Extract the (X, Y) coordinate from the center of the cell holding the provided text.  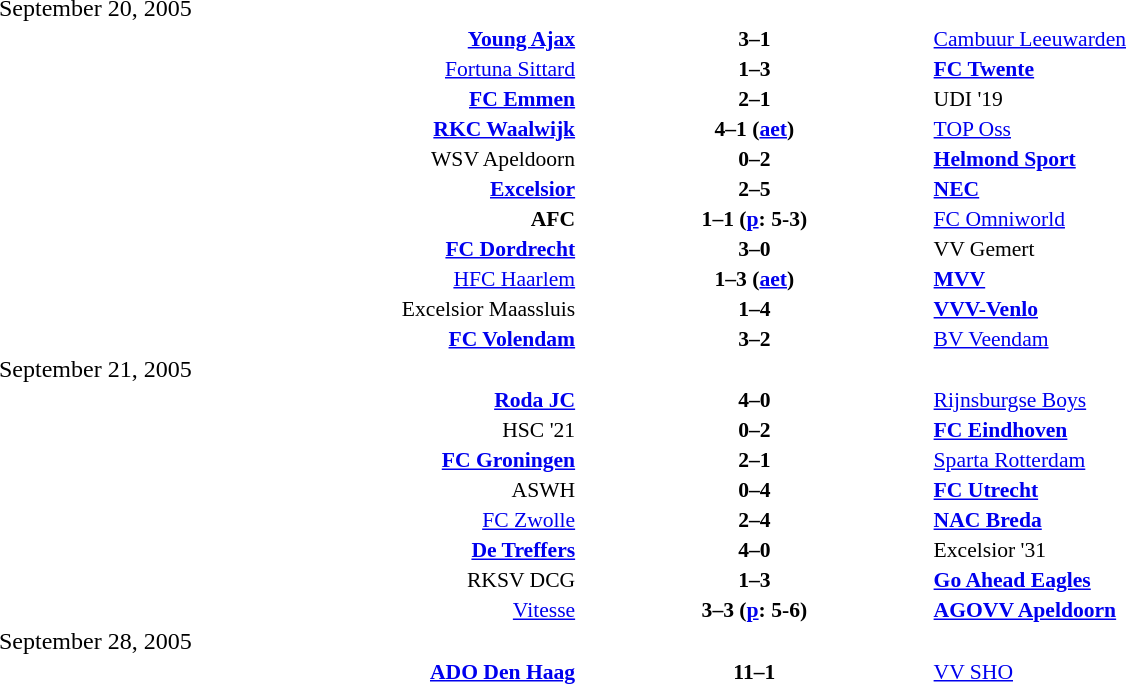
0–4 (754, 490)
3–3 (p: 5-6) (754, 610)
1–1 (p: 5-3) (754, 218)
3–0 (754, 248)
3–2 (754, 338)
3–1 (754, 38)
4–1 (aet) (754, 128)
2–4 (754, 520)
1–3 (aet) (754, 278)
1–4 (754, 308)
2–5 (754, 188)
